From the cell containing the given text, extract its center point as [X, Y] coordinate. 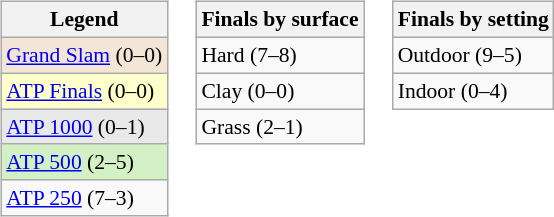
ATP 250 (7–3) [84, 198]
Grass (2–1) [280, 127]
Grand Slam (0–0) [84, 55]
Legend [84, 20]
Indoor (0–4) [474, 91]
Finals by setting [474, 20]
ATP 1000 (0–1) [84, 127]
Clay (0–0) [280, 91]
Outdoor (9–5) [474, 55]
Finals by surface [280, 20]
ATP Finals (0–0) [84, 91]
ATP 500 (2–5) [84, 162]
Hard (7–8) [280, 55]
